Pinpoint the cell where the given text exists, returning its (X, Y) midpoint coordinate. 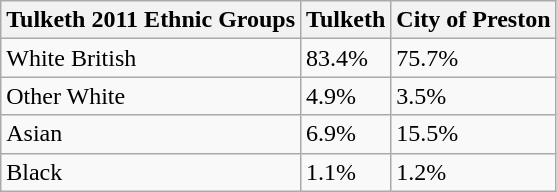
75.7% (474, 58)
Black (151, 172)
Tulketh (346, 20)
15.5% (474, 134)
83.4% (346, 58)
6.9% (346, 134)
4.9% (346, 96)
Asian (151, 134)
Other White (151, 96)
White British (151, 58)
City of Preston (474, 20)
Tulketh 2011 Ethnic Groups (151, 20)
3.5% (474, 96)
1.1% (346, 172)
1.2% (474, 172)
